Find where the given text appears and provide that cell's center as [X, Y] coordinate. 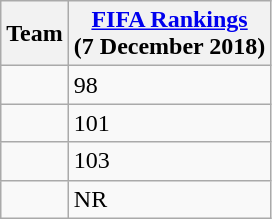
Team [35, 34]
103 [170, 161]
FIFA Rankings(7 December 2018) [170, 34]
NR [170, 199]
101 [170, 123]
98 [170, 85]
